For the text-containing cell, return its midpoint in [X, Y] coordinate format. 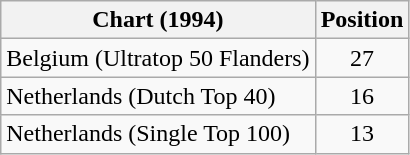
Netherlands (Single Top 100) [158, 134]
Belgium (Ultratop 50 Flanders) [158, 58]
Netherlands (Dutch Top 40) [158, 96]
Chart (1994) [158, 20]
13 [362, 134]
16 [362, 96]
Position [362, 20]
27 [362, 58]
